Locate the cell with the specified text and output its (x, y) center coordinate. 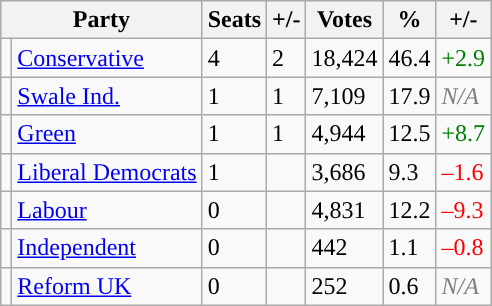
+2.9 (464, 58)
252 (344, 286)
12.2 (410, 210)
Party (102, 20)
% (410, 20)
1.1 (410, 248)
Liberal Democrats (107, 172)
442 (344, 248)
18,424 (344, 58)
4,831 (344, 210)
4,944 (344, 134)
–0.8 (464, 248)
4 (234, 58)
Conservative (107, 58)
46.4 (410, 58)
–1.6 (464, 172)
Green (107, 134)
12.5 (410, 134)
7,109 (344, 96)
Seats (234, 20)
Independent (107, 248)
–9.3 (464, 210)
+8.7 (464, 134)
Votes (344, 20)
17.9 (410, 96)
9.3 (410, 172)
0.6 (410, 286)
Reform UK (107, 286)
Labour (107, 210)
3,686 (344, 172)
2 (286, 58)
Swale Ind. (107, 96)
